Pinpoint the cell where the given text exists, returning its (X, Y) midpoint coordinate. 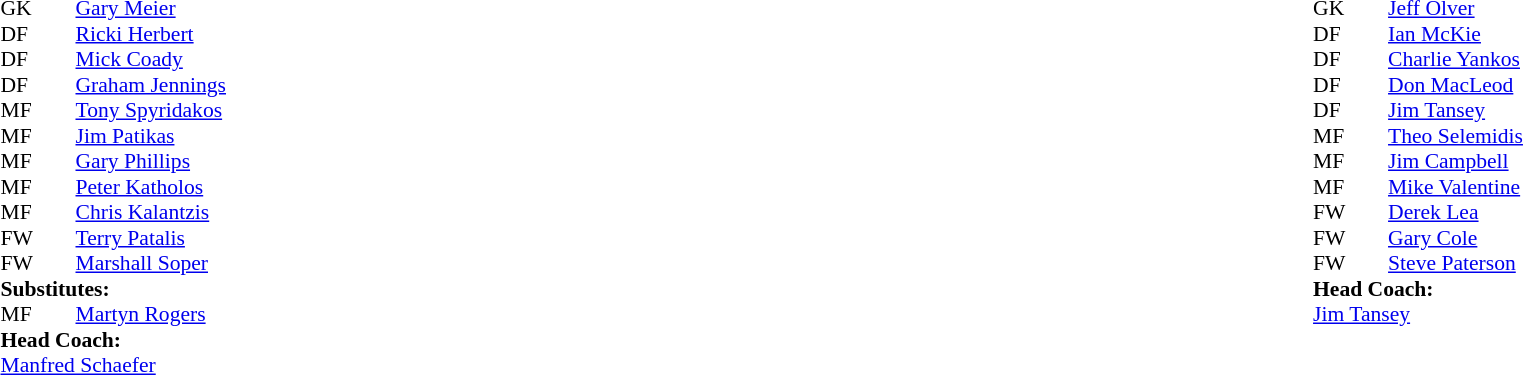
Don MacLeod (1456, 85)
Derek Lea (1456, 213)
Martyn Rogers (151, 315)
Charlie Yankos (1456, 59)
Theo Selemidis (1456, 136)
Marshall Soper (151, 263)
Graham Jennings (151, 85)
Tony Spyridakos (151, 111)
Peter Katholos (151, 187)
Gary Phillips (151, 161)
Ian McKie (1456, 34)
Terry Patalis (151, 238)
Jim Campbell (1456, 161)
Substitutes: (112, 289)
Gary Cole (1456, 238)
Chris Kalantzis (151, 213)
Jim Patikas (151, 136)
Ricki Herbert (151, 34)
Steve Paterson (1456, 263)
Mike Valentine (1456, 187)
Mick Coady (151, 59)
